Locate the cell with the specified text and output its [x, y] center coordinate. 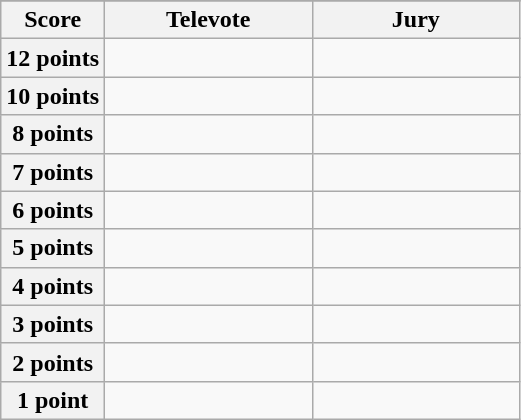
2 points [53, 362]
Televote [209, 20]
7 points [53, 172]
8 points [53, 134]
Jury [416, 20]
3 points [53, 324]
Score [53, 20]
4 points [53, 286]
1 point [53, 400]
6 points [53, 210]
10 points [53, 96]
12 points [53, 58]
5 points [53, 248]
